Pinpoint the cell where the given text exists, returning its (X, Y) midpoint coordinate. 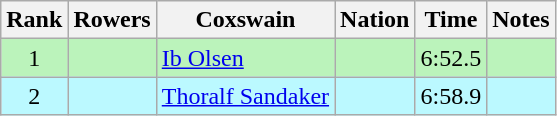
Time (451, 20)
6:52.5 (451, 58)
Thoralf Sandaker (245, 96)
1 (34, 58)
6:58.9 (451, 96)
Rowers (112, 20)
Rank (34, 20)
Nation (375, 20)
2 (34, 96)
Notes (521, 20)
Coxswain (245, 20)
Ib Olsen (245, 58)
